Extract the (x, y) coordinate from the center of the cell holding the provided text.  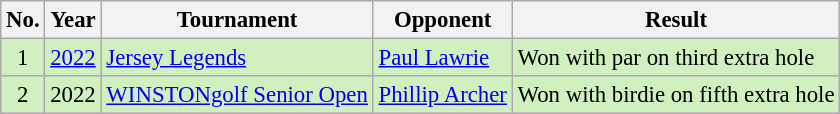
Won with par on third extra hole (676, 58)
Result (676, 20)
Opponent (442, 20)
Year (73, 20)
Won with birdie on fifth extra hole (676, 95)
Jersey Legends (237, 58)
Phillip Archer (442, 95)
Paul Lawrie (442, 58)
No. (23, 20)
2 (23, 95)
Tournament (237, 20)
WINSTONgolf Senior Open (237, 95)
1 (23, 58)
